Provide the [X, Y] coordinate of the cell's center where the given text is located.  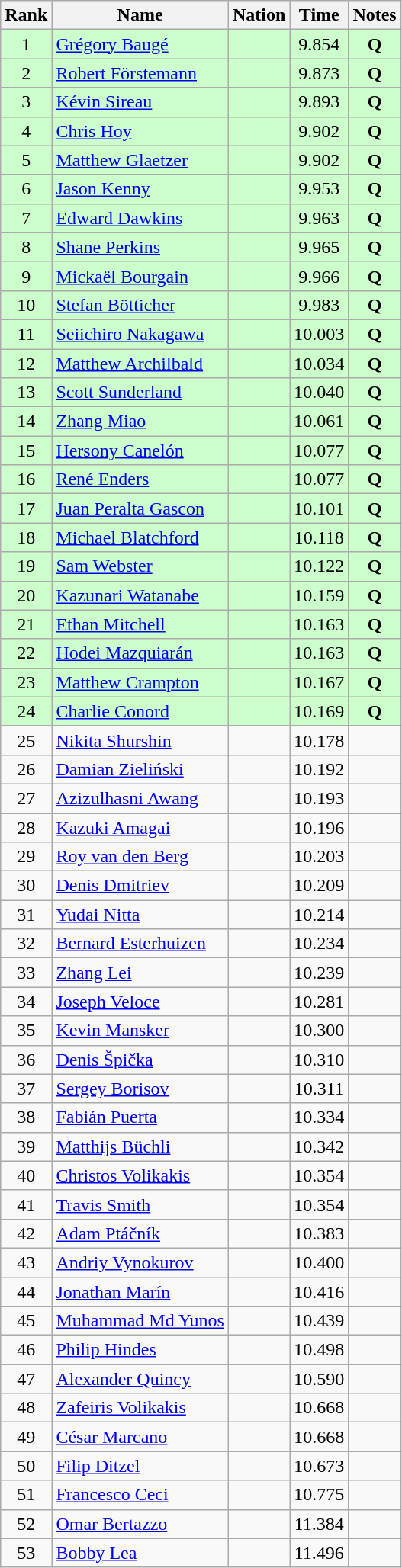
Name [140, 15]
Kazunari Watanabe [140, 595]
Zafeiris Volikakis [140, 1408]
9.854 [319, 44]
9.963 [319, 218]
9.873 [319, 73]
10.101 [319, 508]
Stefan Bötticher [140, 305]
René Enders [140, 479]
10.342 [319, 1146]
10.193 [319, 798]
Juan Peralta Gascon [140, 508]
10.203 [319, 857]
47 [26, 1379]
Hodei Mazquiarán [140, 653]
Kévin Sireau [140, 102]
Hersony Canelón [140, 451]
8 [26, 247]
Zhang Lei [140, 973]
Omar Bertazzo [140, 1524]
53 [26, 1553]
20 [26, 595]
10.334 [319, 1117]
38 [26, 1117]
10.196 [319, 827]
Azizulhasni Awang [140, 798]
50 [26, 1466]
Robert Förstemann [140, 73]
43 [26, 1262]
18 [26, 537]
10.122 [319, 566]
49 [26, 1437]
10.167 [319, 682]
Andriy Vynokurov [140, 1262]
34 [26, 1002]
46 [26, 1350]
25 [26, 740]
Matthijs Büchli [140, 1146]
10.040 [319, 393]
Alexander Quincy [140, 1379]
Mickaël Bourgain [140, 276]
31 [26, 915]
19 [26, 566]
27 [26, 798]
10.416 [319, 1292]
Denis Dmitriev [140, 886]
Sam Webster [140, 566]
10.300 [319, 1031]
Rank [26, 15]
Fabián Puerta [140, 1117]
10.034 [319, 364]
Nation [259, 15]
10.214 [319, 915]
5 [26, 160]
Matthew Glaetzer [140, 160]
Chris Hoy [140, 131]
9.893 [319, 102]
Matthew Archilbald [140, 364]
Yudai Nitta [140, 915]
41 [26, 1204]
10.209 [319, 886]
Jason Kenny [140, 189]
39 [26, 1146]
10.159 [319, 595]
45 [26, 1321]
12 [26, 364]
10.439 [319, 1321]
Bernard Esterhuizen [140, 944]
Philip Hindes [140, 1350]
9 [26, 276]
Nikita Shurshin [140, 740]
26 [26, 769]
10.178 [319, 740]
Damian Zieliński [140, 769]
10.003 [319, 334]
10.775 [319, 1495]
17 [26, 508]
37 [26, 1089]
28 [26, 827]
Zhang Miao [140, 422]
César Marcano [140, 1437]
10.400 [319, 1262]
21 [26, 624]
4 [26, 131]
2 [26, 73]
11.496 [319, 1553]
Kevin Mansker [140, 1031]
Matthew Crampton [140, 682]
Travis Smith [140, 1204]
6 [26, 189]
Jonathan Marín [140, 1292]
Denis Špička [140, 1060]
14 [26, 422]
9.966 [319, 276]
36 [26, 1060]
Scott Sunderland [140, 393]
Adam Ptáčník [140, 1233]
Sergey Borisov [140, 1089]
23 [26, 682]
15 [26, 451]
Seiichiro Nakagawa [140, 334]
22 [26, 653]
Joseph Veloce [140, 1002]
35 [26, 1031]
32 [26, 944]
Notes [375, 15]
Ethan Mitchell [140, 624]
Francesco Ceci [140, 1495]
Kazuki Amagai [140, 827]
33 [26, 973]
51 [26, 1495]
10.311 [319, 1089]
44 [26, 1292]
9.983 [319, 305]
10.169 [319, 711]
3 [26, 102]
10.061 [319, 422]
48 [26, 1408]
Michael Blatchford [140, 537]
42 [26, 1233]
Edward Dawkins [140, 218]
10.673 [319, 1466]
9.953 [319, 189]
Roy van den Berg [140, 857]
7 [26, 218]
Charlie Conord [140, 711]
29 [26, 857]
10.192 [319, 769]
10.498 [319, 1350]
Shane Perkins [140, 247]
Filip Ditzel [140, 1466]
13 [26, 393]
11 [26, 334]
Christos Volikakis [140, 1175]
1 [26, 44]
Muhammad Md Yunos [140, 1321]
10.239 [319, 973]
30 [26, 886]
10.234 [319, 944]
52 [26, 1524]
11.384 [319, 1524]
10.281 [319, 1002]
Grégory Baugé [140, 44]
10.383 [319, 1233]
10.118 [319, 537]
40 [26, 1175]
Time [319, 15]
10 [26, 305]
10.310 [319, 1060]
24 [26, 711]
10.590 [319, 1379]
Bobby Lea [140, 1553]
9.965 [319, 247]
16 [26, 479]
